Search for the cell housing the specified text and yield its (X, Y) center coordinate. 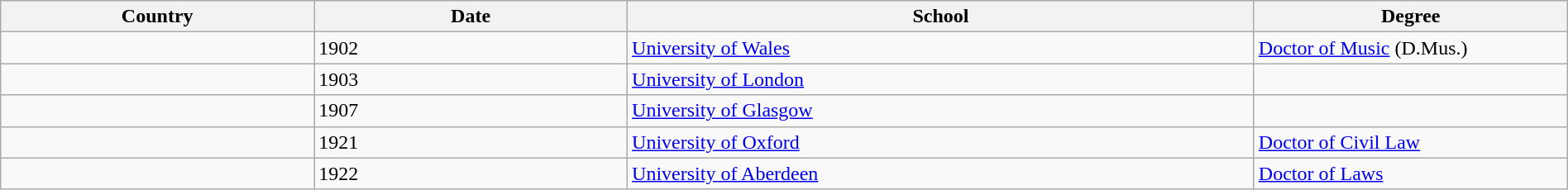
Doctor of Music (D.Mus.) (1411, 48)
University of Wales (941, 48)
1902 (471, 48)
School (941, 17)
1921 (471, 142)
1907 (471, 111)
Doctor of Civil Law (1411, 142)
University of Oxford (941, 142)
1903 (471, 79)
Degree (1411, 17)
University of Aberdeen (941, 173)
Date (471, 17)
University of Glasgow (941, 111)
Doctor of Laws (1411, 173)
University of London (941, 79)
Country (157, 17)
1922 (471, 173)
